Extract the [X, Y] coordinate from the center of the cell holding the provided text.  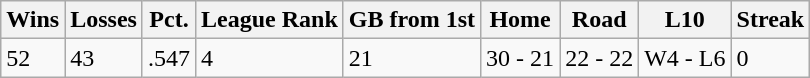
0 [770, 58]
43 [104, 58]
4 [270, 58]
Home [520, 20]
Streak [770, 20]
L10 [685, 20]
21 [412, 58]
Road [600, 20]
52 [33, 58]
.547 [168, 58]
League Rank [270, 20]
GB from 1st [412, 20]
W4 - L6 [685, 58]
Pct. [168, 20]
22 - 22 [600, 58]
Wins [33, 20]
Losses [104, 20]
30 - 21 [520, 58]
